Scan for the cell matching the given text and deliver its (X, Y) coordinate at center. 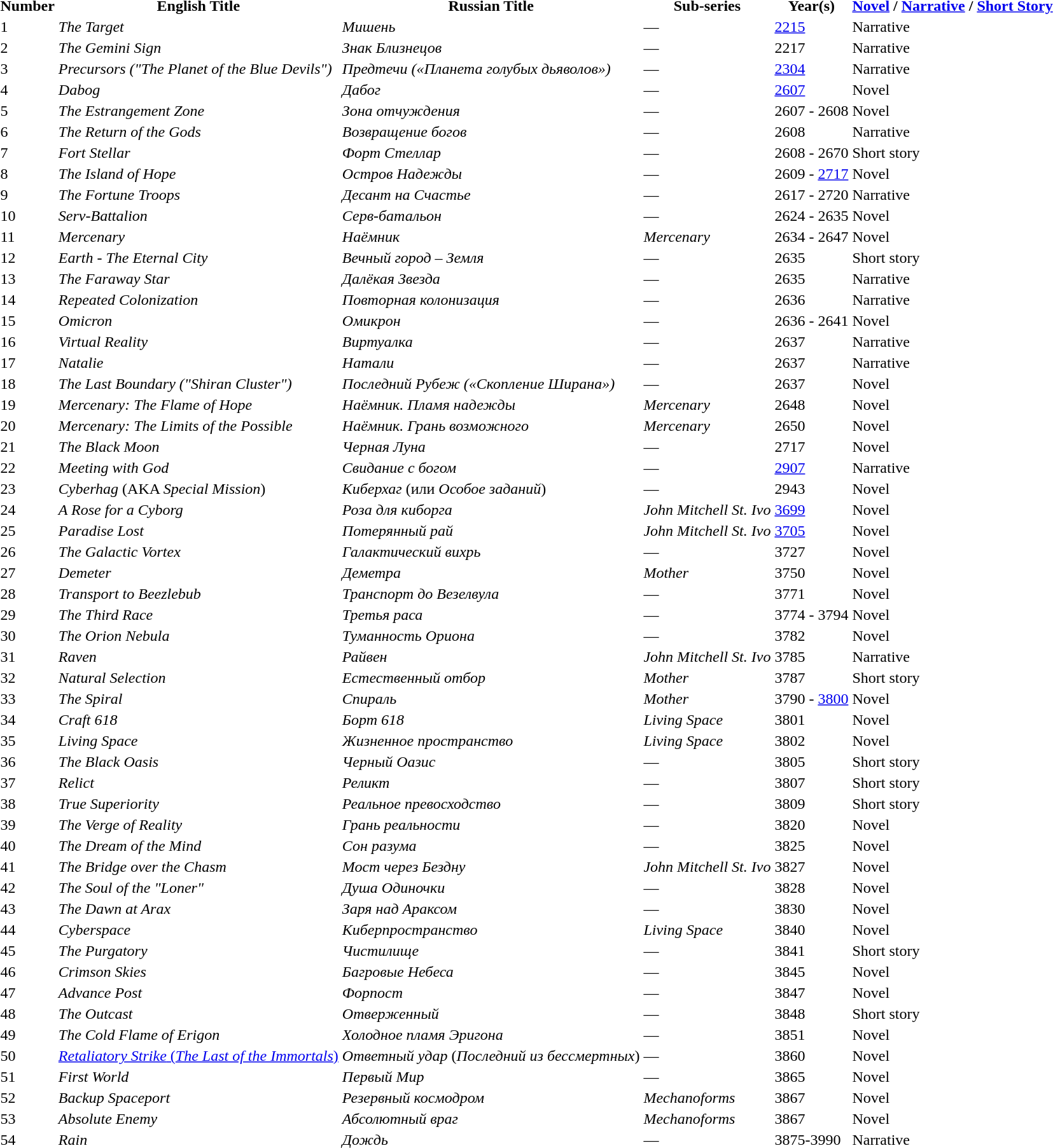
2609 - 2717 (812, 174)
Возвращение богов (491, 132)
2607 - 2608 (812, 111)
3845 (812, 972)
Raven (199, 657)
Мост через Бездну (491, 867)
The Outcast (199, 1014)
2607 (812, 90)
Свидание с богом (491, 468)
3820 (812, 825)
Дабог (491, 90)
3865 (812, 1077)
Cyberhag (AKA Special Mission) (199, 489)
Dabog (199, 90)
Paradise Lost (199, 531)
Repeated Colonization (199, 300)
Наёмник (491, 237)
The Orion Nebula (199, 636)
The Black Oasis (199, 762)
Natural Selection (199, 678)
Precursors ("The Planet of the Blue Devils") (199, 69)
Натали (491, 363)
Absolute Enemy (199, 1119)
Туманность Ориона (491, 636)
Грань реальности (491, 825)
Форпост (491, 993)
Реликт (491, 783)
3790 - 3800 (812, 699)
Черный Оазис (491, 762)
Зона отчуждения (491, 111)
Галактический вихрь (491, 552)
Наёмник. Грань возможного (491, 426)
Cyberspace (199, 930)
Омикрон (491, 321)
3860 (812, 1056)
The Verge of Reality (199, 825)
2636 - 2641 (812, 321)
2636 (812, 300)
Cпираль (491, 699)
3807 (812, 783)
2650 (812, 426)
Остров Надежды (491, 174)
3771 (812, 594)
3774 - 3794 (812, 615)
Earth - The Eternal City (199, 258)
Наёмник. Пламя надежды (491, 405)
The Soul of the "Loner" (199, 888)
The Spiral (199, 699)
2634 - 2647 (812, 237)
Advance Post (199, 993)
2215 (812, 27)
Mercenary: The Flame of Hope (199, 405)
3851 (812, 1035)
Десант на Счастье (491, 195)
Craft 618 (199, 720)
The Fortune Troops (199, 195)
Виртуалка (491, 342)
2617 - 2720 (812, 195)
The Third Race (199, 615)
The Target (199, 27)
The Last Boundary ("Shiran Cluster") (199, 384)
Черная Луна (491, 447)
2624 - 2635 (812, 216)
Киберпространство (491, 930)
Повторная колонизация (491, 300)
Мишень (491, 27)
Сон разума (491, 846)
Ответный удар (Последний из бессмертных) (491, 1056)
The Dawn at Arax (199, 909)
3840 (812, 930)
3801 (812, 720)
Резервный космодром (491, 1098)
2608 (812, 132)
2648 (812, 405)
The Return of the Gods (199, 132)
The Purgatory (199, 951)
Багровые Небеса (491, 972)
3830 (812, 909)
Холодное пламя Эригона (491, 1035)
3847 (812, 993)
Серв-батальон (491, 216)
The Faraway Star (199, 279)
Demeter (199, 573)
The Island of Hope (199, 174)
3785 (812, 657)
Retaliatory Strike (The Last of the Immortals) (199, 1056)
The Estrangement Zone (199, 111)
3805 (812, 762)
3828 (812, 888)
Борт 618 (491, 720)
Meeting with God (199, 468)
3782 (812, 636)
3825 (812, 846)
Crimson Skies (199, 972)
Fort Stellar (199, 153)
Райвен (491, 657)
A Rose for a Cyborg (199, 510)
2304 (812, 69)
Реальное превосходство (491, 804)
Роза для киборга (491, 510)
3841 (812, 951)
Естественный отбор (491, 678)
3705 (812, 531)
Потерянный рай (491, 531)
Serv-Battalion (199, 216)
Backup Spaceport (199, 1098)
Третья раса (491, 615)
Душа Одиночки (491, 888)
Вечный город – Земля (491, 258)
Далёкая Звезда (491, 279)
The Galactic Vortex (199, 552)
Знак Близнецов (491, 48)
2608 - 2670 (812, 153)
Transport to Beezlebub (199, 594)
Заря над Араксом (491, 909)
Жизненное пространство (491, 741)
3727 (812, 552)
Форт Стеллар (491, 153)
Отверженный (491, 1014)
Virtual Reality (199, 342)
Предтечи («Планета голубых дьяволов») (491, 69)
True Superiority (199, 804)
Omicron (199, 321)
The Black Moon (199, 447)
Киберхаг (или Особое заданий) (491, 489)
First World (199, 1077)
Транспорт до Везелвула (491, 594)
Natalie (199, 363)
Relict (199, 783)
2717 (812, 447)
3787 (812, 678)
2907 (812, 468)
3699 (812, 510)
The Dream of the Mind (199, 846)
2217 (812, 48)
Последний Рубеж («Скопление Ширана») (491, 384)
3827 (812, 867)
3802 (812, 741)
3809 (812, 804)
2943 (812, 489)
The Gemini Sign (199, 48)
The Cold Flame of Erigon (199, 1035)
Чистилище (491, 951)
3848 (812, 1014)
3750 (812, 573)
Абсолютный враг (491, 1119)
Деметра (491, 573)
Mercenary: The Limits of the Possible (199, 426)
The Bridge over the Chasm (199, 867)
Первый Мир (491, 1077)
